Return (X, Y) of the center of cell containing provided text 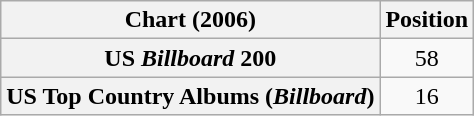
Chart (2006) (190, 20)
58 (427, 58)
16 (427, 96)
US Billboard 200 (190, 58)
US Top Country Albums (Billboard) (190, 96)
Position (427, 20)
